Output the [x, y] coordinate of the center of the cell containing the given text.  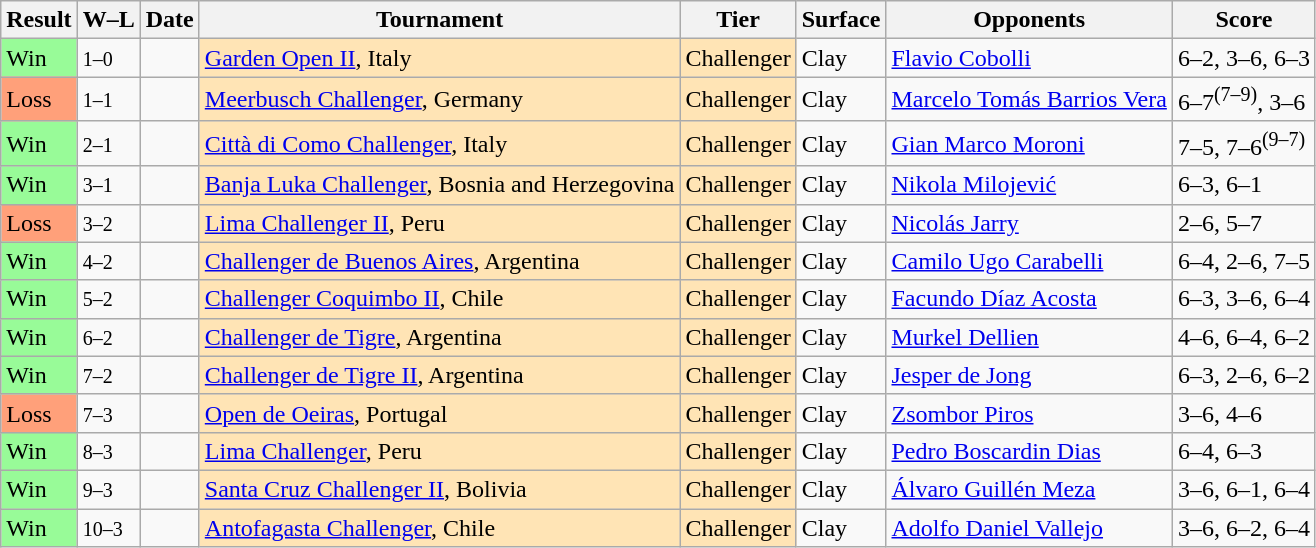
6–3, 2–6, 6–2 [1244, 375]
Jesper de Jong [1029, 375]
7–5, 7–6(9–7) [1244, 144]
Result [39, 20]
W–L [108, 20]
Lima Challenger II, Peru [440, 223]
2–6, 5–7 [1244, 223]
Facundo Díaz Acosta [1029, 299]
10–3 [108, 528]
Date [170, 20]
Murkel Dellien [1029, 337]
4–2 [108, 261]
Nikola Milojević [1029, 185]
Nicolás Jarry [1029, 223]
3–2 [108, 223]
3–6, 4–6 [1244, 413]
9–3 [108, 489]
Score [1244, 20]
Pedro Boscardin Dias [1029, 451]
Flavio Cobolli [1029, 58]
7–3 [108, 413]
Tournament [440, 20]
Challenger Coquimbo II, Chile [440, 299]
Garden Open II, Italy [440, 58]
5–2 [108, 299]
Opponents [1029, 20]
1–1 [108, 100]
8–3 [108, 451]
6–3, 6–1 [1244, 185]
6–4, 6–3 [1244, 451]
Camilo Ugo Carabelli [1029, 261]
3–6, 6–1, 6–4 [1244, 489]
Gian Marco Moroni [1029, 144]
2–1 [108, 144]
1–0 [108, 58]
Zsombor Piros [1029, 413]
3–6, 6–2, 6–4 [1244, 528]
Challenger de Tigre II, Argentina [440, 375]
6–7(7–9), 3–6 [1244, 100]
Tier [738, 20]
Marcelo Tomás Barrios Vera [1029, 100]
Meerbusch Challenger, Germany [440, 100]
Adolfo Daniel Vallejo [1029, 528]
Challenger de Buenos Aires, Argentina [440, 261]
3–1 [108, 185]
6–2, 3–6, 6–3 [1244, 58]
Open de Oeiras, Portugal [440, 413]
4–6, 6–4, 6–2 [1244, 337]
Álvaro Guillén Meza [1029, 489]
Antofagasta Challenger, Chile [440, 528]
Challenger de Tigre, Argentina [440, 337]
Città di Como Challenger, Italy [440, 144]
Banja Luka Challenger, Bosnia and Herzegovina [440, 185]
Santa Cruz Challenger II, Bolivia [440, 489]
6–2 [108, 337]
Surface [841, 20]
6–3, 3–6, 6–4 [1244, 299]
6–4, 2–6, 7–5 [1244, 261]
Lima Challenger, Peru [440, 451]
7–2 [108, 375]
